Determine the (x, y) coordinate at the center of the cell enclosing the given text.  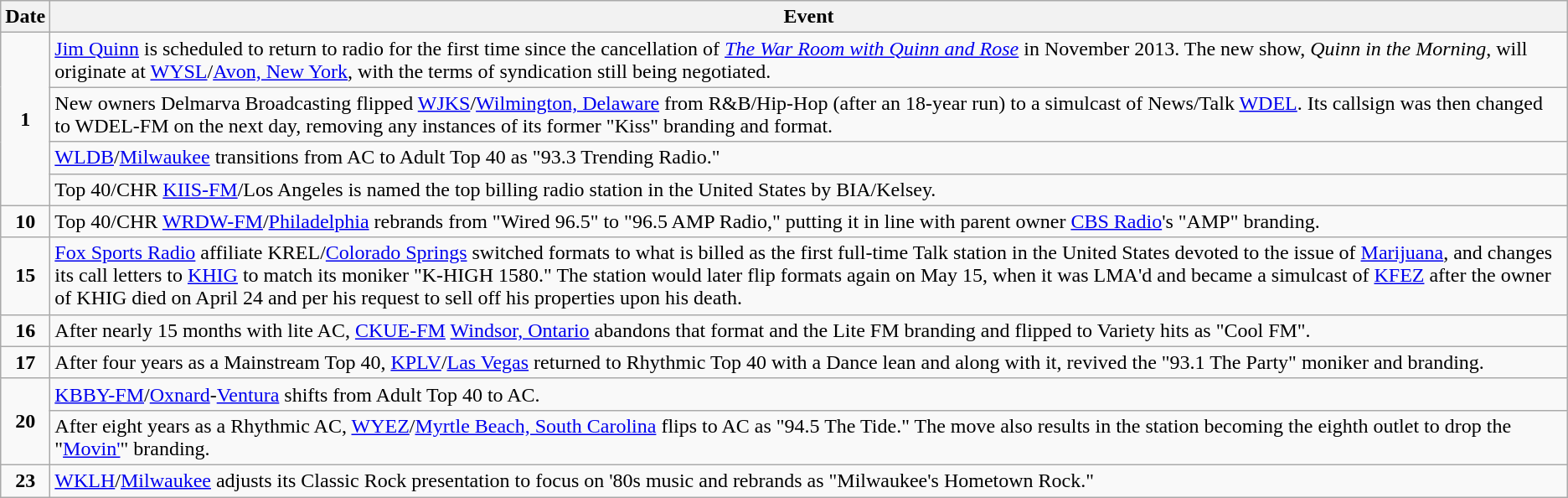
16 (25, 330)
Top 40/CHR WRDW-FM/Philadelphia rebrands from "Wired 96.5" to "96.5 AMP Radio," putting it in line with parent owner CBS Radio's "AMP" branding. (809, 221)
WLDB/Milwaukee transitions from AC to Adult Top 40 as "93.3 Trending Radio." (809, 158)
Date (25, 17)
15 (25, 276)
10 (25, 221)
23 (25, 480)
1 (25, 119)
KBBY-FM/Oxnard-Ventura shifts from Adult Top 40 to AC. (809, 394)
17 (25, 362)
After nearly 15 months with lite AC, CKUE-FM Windsor, Ontario abandons that format and the Lite FM branding and flipped to Variety hits as "Cool FM". (809, 330)
WKLH/Milwaukee adjusts its Classic Rock presentation to focus on '80s music and rebrands as "Milwaukee's Hometown Rock." (809, 480)
20 (25, 421)
Top 40/CHR KIIS-FM/Los Angeles is named the top billing radio station in the United States by BIA/Kelsey. (809, 189)
Event (809, 17)
